Locate the cell with the specified text and output its (X, Y) center coordinate. 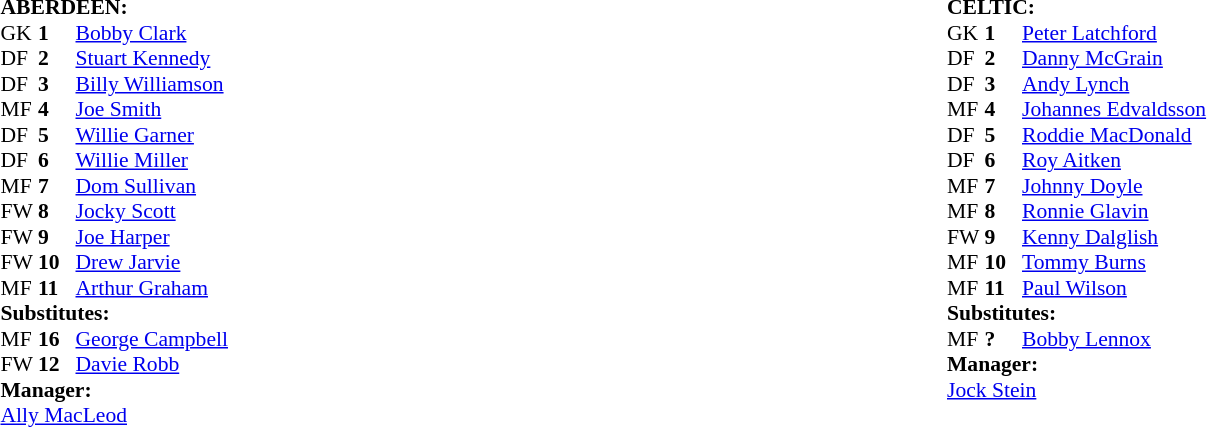
Arthur Graham (152, 288)
Kenny Dalglish (1114, 237)
Tommy Burns (1114, 263)
Andy Lynch (1114, 84)
Ronnie Glavin (1114, 211)
Johannes Edvaldsson (1114, 109)
Danny McGrain (1114, 59)
Billy Williamson (152, 84)
Stuart Kennedy (152, 59)
Johnny Doyle (1114, 186)
Bobby Clark (152, 33)
? (1003, 339)
George Campbell (152, 339)
Willie Garner (152, 135)
Davie Robb (152, 365)
16 (57, 339)
Joe Smith (152, 109)
Joe Harper (152, 237)
12 (57, 365)
Jock Stein (1076, 390)
Peter Latchford (1114, 33)
Willie Miller (152, 161)
Drew Jarvie (152, 263)
Roy Aitken (1114, 161)
Roddie MacDonald (1114, 135)
Dom Sullivan (152, 186)
Paul Wilson (1114, 288)
Jocky Scott (152, 211)
Bobby Lennox (1114, 339)
